Find where the given text appears and provide that cell's center as [x, y] coordinate. 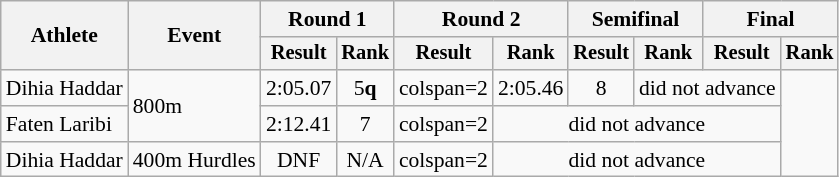
Round 1 [328, 19]
Final [771, 19]
Event [194, 36]
Dihia Haddar [64, 88]
Athlete [64, 36]
7 [365, 124]
Faten Laribi [64, 124]
2:12.41 [298, 124]
Semifinal [635, 19]
2:05.07 [298, 88]
2:05.46 [530, 88]
Round 2 [482, 19]
5q [365, 88]
800m [194, 106]
8 [601, 88]
